Determine the [X, Y] coordinate at the center of the cell enclosing the given text.  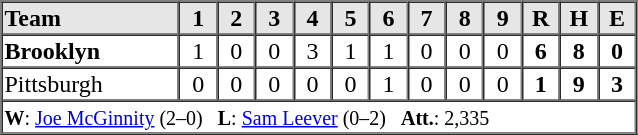
Team [91, 18]
Pittsburgh [91, 84]
2 [236, 18]
Brooklyn [91, 50]
7 [427, 18]
H [579, 18]
4 [312, 18]
R [541, 18]
E [617, 18]
W: Joe McGinnity (2–0) L: Sam Leever (0–2) Att.: 2,335 [319, 116]
5 [350, 18]
